Search for the cell housing the specified text and yield its (X, Y) center coordinate. 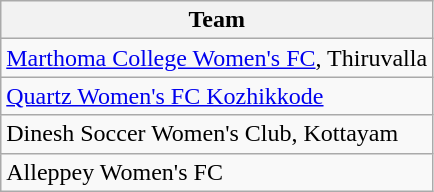
Dinesh Soccer Women's Club, Kottayam (217, 134)
Alleppey Women's FC (217, 172)
Team (217, 20)
Marthoma College Women's FC, Thiruvalla (217, 58)
Quartz Women's FC Kozhikkode (217, 96)
